Return the (X, Y) coordinate for the center point of the cell that contains the specified text.  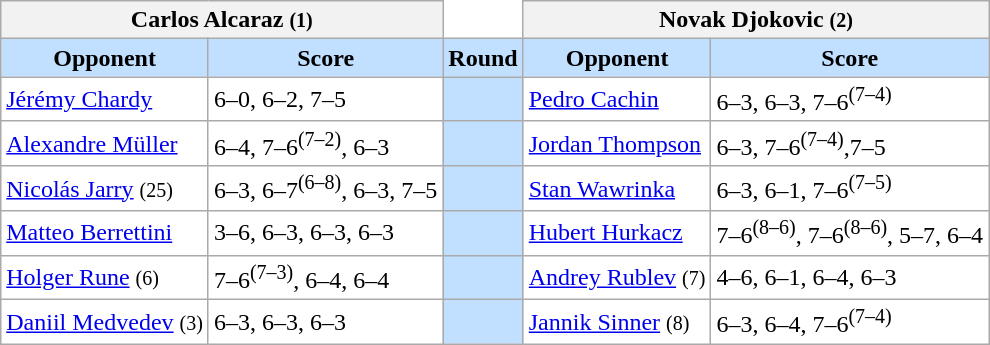
6–3, 6–7(6–8), 6–3, 7–5 (325, 188)
6–3, 6–3, 7–6(7–4) (850, 100)
6–3, 6–1, 7–6(7–5) (850, 188)
6–0, 6–2, 7–5 (325, 100)
Holger Rune (6) (105, 278)
6–3, 6–4, 7–6(7–4) (850, 322)
Carlos Alcaraz (1) (222, 20)
Hubert Hurkacz (617, 234)
3–6, 6–3, 6–3, 6–3 (325, 234)
6–3, 7–6(7–4),7–5 (850, 144)
6–3, 6–3, 6–3 (325, 322)
Nicolás Jarry (25) (105, 188)
6–4, 7–6(7–2), 6–3 (325, 144)
Matteo Berrettini (105, 234)
Andrey Rublev (7) (617, 278)
Jordan Thompson (617, 144)
Alexandre Müller (105, 144)
7–6(8–6), 7–6(8–6), 5–7, 6–4 (850, 234)
Jérémy Chardy (105, 100)
Pedro Cachin (617, 100)
4–6, 6–1, 6–4, 6–3 (850, 278)
Daniil Medvedev (3) (105, 322)
Novak Djokovic (2) (756, 20)
Round (483, 58)
Jannik Sinner (8) (617, 322)
Stan Wawrinka (617, 188)
7–6(7–3), 6–4, 6–4 (325, 278)
